Scan for the cell matching the given text and deliver its (x, y) coordinate at center. 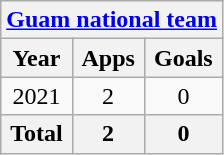
2021 (36, 96)
Total (36, 134)
Year (36, 58)
Apps (108, 58)
Guam national team (112, 20)
Goals (183, 58)
